For the text-containing cell, return its midpoint in [X, Y] coordinate format. 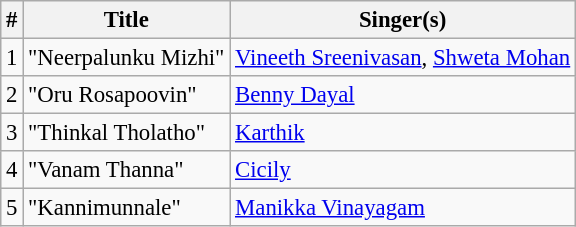
"Neerpalunku Mizhi" [126, 58]
1 [12, 58]
# [12, 20]
"Kannimunnale" [126, 208]
"Thinkal Tholatho" [126, 133]
Singer(s) [403, 20]
3 [12, 133]
"Vanam Thanna" [126, 170]
4 [12, 170]
Karthik [403, 133]
Title [126, 20]
Benny Dayal [403, 95]
5 [12, 208]
Cicily [403, 170]
Vineeth Sreenivasan, Shweta Mohan [403, 58]
"Oru Rosapoovin" [126, 95]
2 [12, 95]
Manikka Vinayagam [403, 208]
